Locate the cell with the specified text and output its (X, Y) center coordinate. 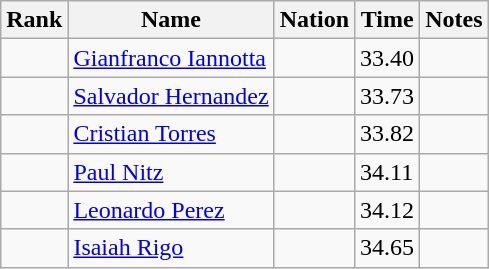
Cristian Torres (171, 134)
33.82 (388, 134)
34.11 (388, 172)
Time (388, 20)
34.65 (388, 248)
Gianfranco Iannotta (171, 58)
Notes (454, 20)
Nation (314, 20)
33.73 (388, 96)
33.40 (388, 58)
Rank (34, 20)
Name (171, 20)
34.12 (388, 210)
Paul Nitz (171, 172)
Isaiah Rigo (171, 248)
Salvador Hernandez (171, 96)
Leonardo Perez (171, 210)
